Return (X, Y) of the center of cell containing provided text 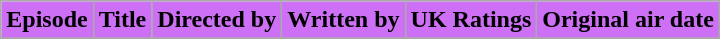
UK Ratings (471, 20)
Title (122, 20)
Episode (47, 20)
Directed by (217, 20)
Original air date (628, 20)
Written by (344, 20)
